Provide the (x, y) coordinate of the cell's center where the given text is located.  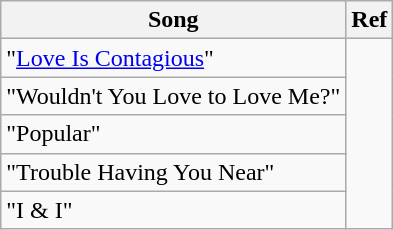
"I & I" (174, 210)
"Love Is Contagious" (174, 58)
"Popular" (174, 134)
Ref (370, 20)
Song (174, 20)
"Trouble Having You Near" (174, 172)
"Wouldn't You Love to Love Me?" (174, 96)
